Detect which cell encompasses the target text, then output its [X, Y] center coordinate. 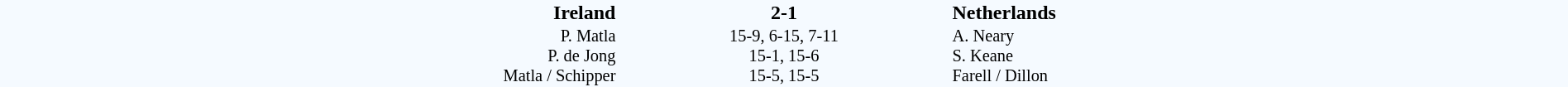
Netherlands [1260, 12]
2-1 [784, 12]
P. MatlaP. de JongMatla / Schipper [308, 56]
15-9, 6-15, 7-1115-1, 15-615-5, 15-5 [784, 56]
A. NearyS. KeaneFarell / Dillon [1260, 56]
Ireland [308, 12]
